For the text-containing cell, return its midpoint in [x, y] coordinate format. 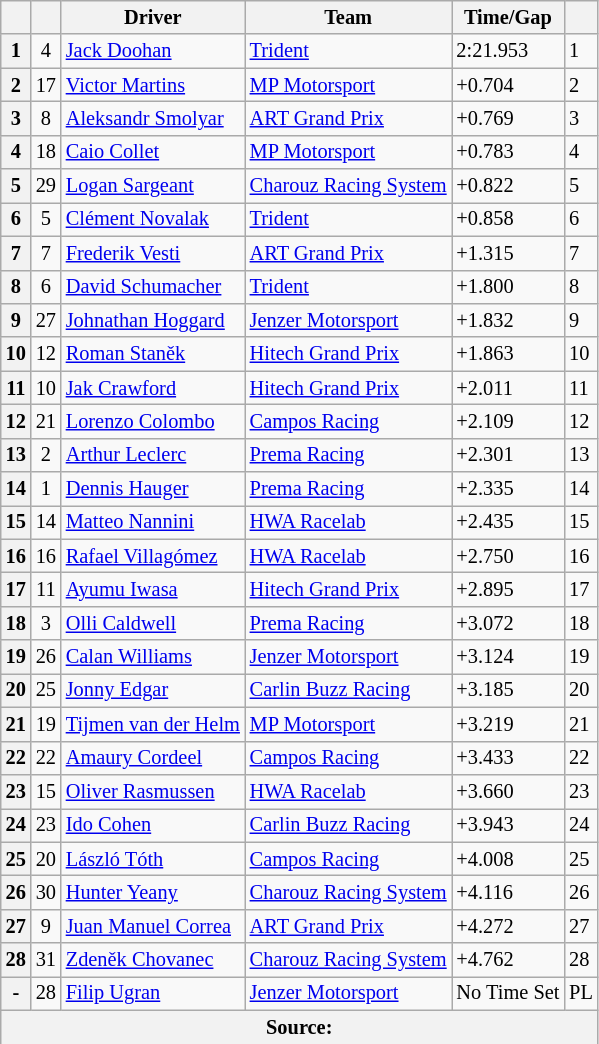
+1.315 [508, 253]
Aleksandr Smolyar [153, 118]
+2.011 [508, 388]
+2.895 [508, 589]
Victor Martins [153, 85]
+3.943 [508, 825]
+2.435 [508, 522]
Roman Staněk [153, 354]
+3.185 [508, 690]
Ayumu Iwasa [153, 589]
Amaury Cordeel [153, 758]
Arthur Leclerc [153, 455]
Frederik Vesti [153, 253]
Clément Novalak [153, 219]
Tijmen van der Helm [153, 724]
Jonny Edgar [153, 690]
Juan Manuel Correa [153, 926]
Rafael Villagómez [153, 556]
No Time Set [508, 993]
+2.335 [508, 489]
PL [580, 993]
+4.272 [508, 926]
Source: [300, 1027]
Calan Williams [153, 657]
Oliver Rasmussen [153, 791]
Jack Doohan [153, 51]
Caio Collet [153, 152]
+2.301 [508, 455]
Olli Caldwell [153, 623]
- [16, 993]
+0.783 [508, 152]
Dennis Hauger [153, 489]
+3.433 [508, 758]
+4.762 [508, 960]
+0.858 [508, 219]
Team [348, 17]
+2.750 [508, 556]
+1.832 [508, 320]
29 [46, 186]
+3.660 [508, 791]
Jak Crawford [153, 388]
+3.219 [508, 724]
Matteo Nannini [153, 522]
2:21.953 [508, 51]
+4.116 [508, 892]
Driver [153, 17]
+1.863 [508, 354]
+0.769 [508, 118]
31 [46, 960]
Filip Ugran [153, 993]
Logan Sargeant [153, 186]
+3.072 [508, 623]
+4.008 [508, 859]
Lorenzo Colombo [153, 421]
Ido Cohen [153, 825]
Johnathan Hoggard [153, 320]
Hunter Yeany [153, 892]
László Tóth [153, 859]
+1.800 [508, 287]
30 [46, 892]
Time/Gap [508, 17]
David Schumacher [153, 287]
Zdeněk Chovanec [153, 960]
+0.704 [508, 85]
+2.109 [508, 421]
+0.822 [508, 186]
+3.124 [508, 657]
